Detect which cell encompasses the target text, then output its [x, y] center coordinate. 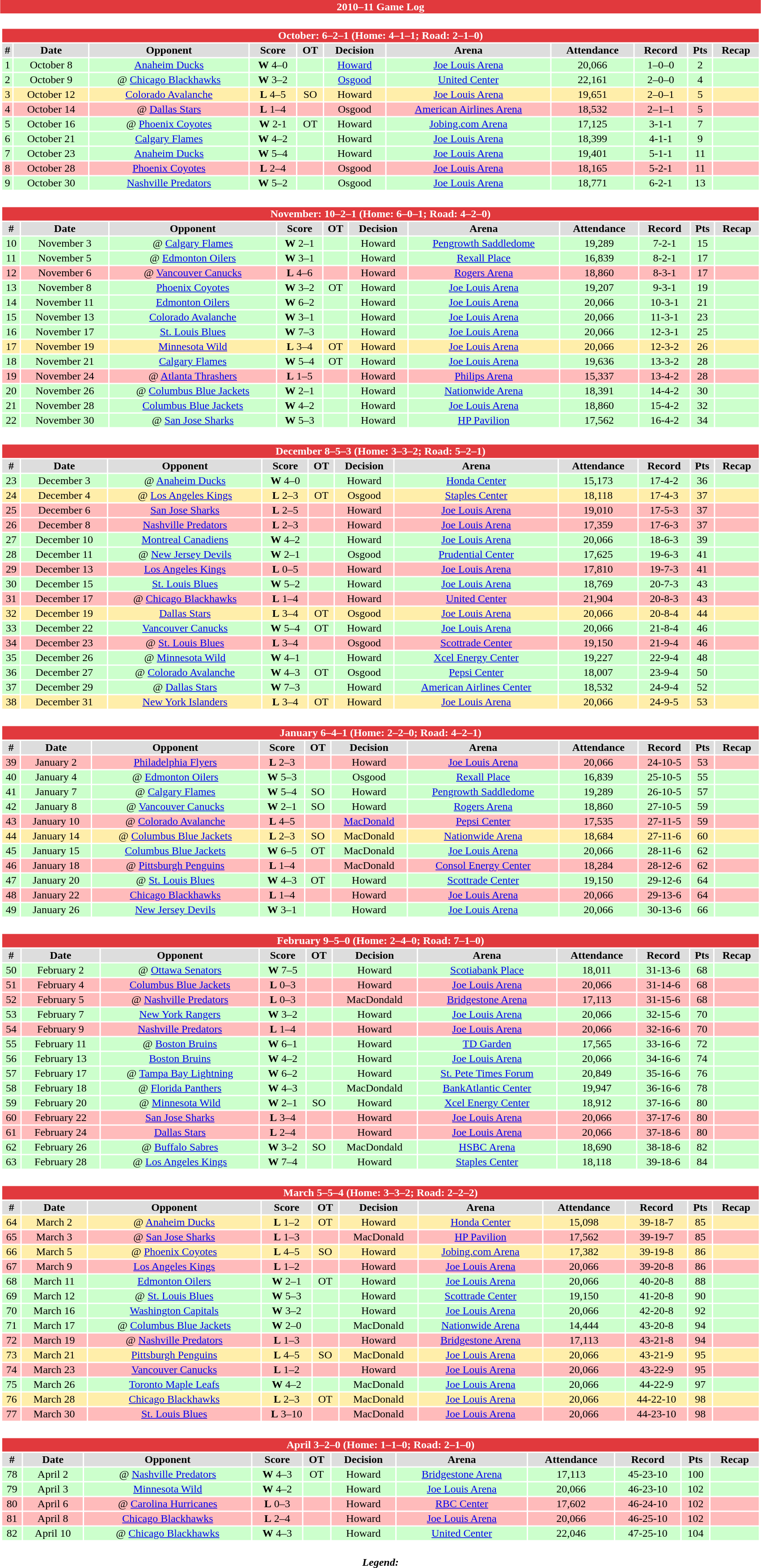
6 [7, 139]
March 23 [54, 1370]
December 22 [64, 628]
October 30 [51, 183]
March 12 [54, 1296]
American Airlines Arena [469, 110]
18-6-3 [664, 540]
October 16 [51, 124]
18,912 [597, 1103]
January 4 [56, 777]
November 8 [64, 287]
November 6 [64, 273]
March 9 [54, 1266]
38 [11, 702]
W 7–5 [283, 970]
January 18 [56, 866]
February 11 [61, 1044]
29-13-6 [664, 895]
17-4-2 [664, 481]
58 [11, 1088]
March 26 [54, 1384]
5-1-1 [661, 153]
24-10-5 [664, 762]
11-3-1 [664, 317]
63 [11, 1162]
19,636 [599, 362]
February 24 [61, 1132]
1 [7, 65]
61 [11, 1132]
17-5-3 [664, 510]
39-20-8 [656, 1266]
January 14 [56, 836]
56 [11, 1059]
18,284 [598, 866]
@ Buffalo Sabres [180, 1147]
67 [12, 1266]
March 17 [54, 1325]
21,904 [598, 599]
44-22-9 [656, 1384]
9-3-1 [664, 287]
19,651 [592, 94]
L 4–6 [300, 273]
2010–11 Game Log [380, 7]
Boston Bruins [180, 1059]
January 22 [56, 895]
October: 6–2–1 (Home: 4–1–1; Road: 2–1–0) [380, 35]
26-10-5 [664, 792]
March 11 [54, 1281]
Toronto Maple Leafs [174, 1384]
January 7 [56, 792]
43-22-9 [656, 1370]
7-2-1 [664, 244]
40-20-8 [656, 1281]
18,690 [597, 1147]
January 15 [56, 851]
November 19 [64, 346]
15-4-2 [664, 405]
42 [11, 807]
27-10-5 [664, 807]
November: 10–2–1 (Home: 6–0–1; Road: 4–2–0) [380, 214]
49 [11, 910]
December 17 [64, 599]
3 [7, 94]
January 10 [56, 821]
American Airlines Center [476, 687]
47-25-10 [647, 1534]
19-6-3 [664, 555]
December 3 [64, 481]
January 20 [56, 880]
42-20-8 [656, 1311]
43-21-9 [656, 1355]
@ Tampa Bay Lightning [180, 1073]
18,011 [597, 970]
12-3-2 [664, 346]
17,602 [571, 1504]
46-24-10 [647, 1504]
23-9-4 [664, 673]
L 0–5 [285, 569]
21-8-4 [664, 628]
13-4-2 [664, 376]
92 [700, 1311]
35-16-6 [664, 1073]
28-12-6 [664, 866]
October 23 [51, 153]
January 6–4–1 (Home: 2–2–0; Road: 4–2–1) [380, 733]
February 17 [61, 1073]
18,391 [599, 391]
December 15 [64, 584]
39-18-6 [664, 1162]
5-2-1 [661, 169]
39-18-7 [656, 1222]
@ New Jersey Devils [185, 555]
April 8 [53, 1518]
December 11 [64, 555]
37-17-6 [664, 1118]
New York Islanders [185, 702]
November 17 [64, 332]
March 28 [54, 1399]
20,849 [597, 1073]
37-16-6 [664, 1103]
31-15-6 [664, 1000]
RBC Center [461, 1504]
February 7 [61, 1014]
16-4-2 [664, 421]
15,098 [584, 1222]
17-4-3 [664, 496]
15,173 [598, 481]
HSBC Arena [487, 1147]
32-15-6 [664, 1014]
31-13-6 [664, 970]
March 30 [54, 1414]
January 8 [56, 807]
8 [7, 169]
November 13 [64, 317]
17,382 [584, 1252]
December 8–5–3 (Home: 3–3–2; Road: 5–2–1) [380, 451]
January 26 [56, 910]
December 31 [64, 702]
19,227 [598, 658]
40 [11, 777]
3-1-1 [661, 124]
@ Boston Bruins [180, 1044]
20-7-3 [664, 584]
12 [11, 273]
December 6 [64, 510]
27-11-6 [664, 836]
18,399 [592, 139]
March 19 [54, 1340]
15,337 [599, 376]
October 21 [51, 139]
W 6–1 [283, 1044]
47 [11, 880]
104 [695, 1534]
November 11 [64, 303]
19-7-3 [664, 569]
December 10 [64, 540]
March 5–5–4 (Home: 3–3–2; Road: 2–2–2) [380, 1193]
19,947 [597, 1088]
17,625 [598, 555]
2–0–1 [661, 94]
79 [12, 1489]
March 16 [54, 1311]
March 5 [54, 1252]
October 9 [51, 80]
54 [11, 1029]
39-19-7 [656, 1237]
14-4-2 [664, 391]
2–0–0 [661, 80]
18,684 [598, 836]
@ Pittsburgh Penguins [175, 866]
22,161 [592, 80]
22,046 [571, 1534]
19,010 [598, 510]
10-3-1 [664, 303]
12-3-1 [664, 332]
December 23 [64, 643]
37-18-6 [664, 1132]
32-16-6 [664, 1029]
18,007 [598, 673]
71 [12, 1325]
April 2 [53, 1475]
April 3 [53, 1489]
20 [11, 391]
Pittsburgh Penguins [174, 1355]
35 [11, 658]
@ Florida Panthers [180, 1088]
18,165 [592, 169]
December 26 [64, 658]
April 3–2–0 (Home: 1–1–0; Road: 2–1–0) [380, 1445]
46-23-10 [647, 1489]
February 13 [61, 1059]
November 28 [64, 405]
Prudential Center [476, 555]
TD Garden [487, 1044]
45 [11, 851]
20-8-4 [664, 614]
34-16-6 [664, 1059]
31-14-6 [664, 985]
2–1–1 [661, 110]
17,125 [592, 124]
Consol Energy Center [483, 866]
6-2-1 [661, 183]
November 30 [64, 421]
L 3–10 [287, 1414]
December 19 [64, 614]
18 [11, 362]
December 8 [64, 525]
October 28 [51, 169]
W 2–0 [287, 1325]
@ Carolina Hurricanes [168, 1504]
October 8 [51, 65]
April 10 [53, 1534]
Washington Capitals [174, 1311]
43-21-8 [656, 1340]
18,771 [592, 183]
24 [11, 496]
New Jersey Devils [175, 910]
February 5 [61, 1000]
75 [12, 1384]
February 9 [61, 1029]
L 1–5 [300, 376]
17,565 [597, 1044]
Philips Arena [484, 376]
BankAtlantic Center [487, 1088]
November 3 [64, 244]
17,810 [598, 569]
November 26 [64, 391]
1–0–0 [661, 65]
90 [700, 1296]
January 2 [56, 762]
14 [11, 303]
81 [12, 1518]
19,207 [599, 287]
29 [11, 569]
October 14 [51, 110]
36-16-6 [664, 1088]
W 6–5 [282, 851]
February 18 [61, 1088]
Scotiabank Place [487, 970]
43-20-8 [656, 1325]
St. Pete Times Forum [487, 1073]
March 2 [54, 1222]
December 29 [64, 687]
46-25-10 [647, 1518]
29-12-6 [664, 880]
April 6 [53, 1504]
November 5 [64, 258]
February 28 [61, 1162]
February 2 [61, 970]
December 13 [64, 569]
8-3-1 [664, 273]
February 20 [61, 1103]
November 24 [64, 376]
17-6-3 [664, 525]
March 3 [54, 1237]
Montreal Canadiens [185, 540]
38-18-6 [664, 1147]
44-23-10 [656, 1414]
31 [11, 599]
28-11-6 [664, 851]
December 27 [64, 673]
41-20-8 [656, 1296]
17,535 [598, 821]
New York Rangers [180, 1014]
97 [700, 1384]
20-8-3 [664, 599]
24-9-4 [664, 687]
51 [11, 985]
65 [12, 1237]
30-13-6 [664, 910]
Philadelphia Flyers [175, 762]
25-10-5 [664, 777]
84 [702, 1162]
W 2-1 [273, 124]
18,769 [598, 584]
19,401 [592, 153]
33-16-6 [664, 1044]
October 12 [51, 94]
February 22 [61, 1118]
March 21 [54, 1355]
@ Ottawa Senators [180, 970]
22 [11, 421]
17,359 [598, 525]
24-9-5 [664, 702]
13-3-2 [664, 362]
16 [11, 332]
November 21 [64, 362]
February 4 [61, 985]
February 26 [61, 1147]
44-22-10 [656, 1399]
45-23-10 [647, 1475]
8-2-1 [664, 258]
22-9-4 [664, 658]
4-1-1 [661, 139]
W 4–1 [285, 658]
December 4 [64, 496]
88 [700, 1281]
27-11-5 [664, 821]
33 [11, 628]
10 [11, 244]
21-9-4 [664, 643]
L 2–5 [285, 510]
69 [12, 1296]
100 [695, 1475]
@ Atlanta Thrashers [193, 376]
W 7–4 [283, 1162]
73 [12, 1355]
39-19-8 [656, 1252]
14,444 [584, 1325]
77 [12, 1414]
February 9–5–0 (Home: 2–4–0; Road: 7–1–0) [380, 941]
27 [11, 540]
